Search for the cell housing the specified text and yield its [X, Y] center coordinate. 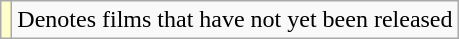
Denotes films that have not yet been released [235, 20]
